Determine the [x, y] coordinate at the center of the cell enclosing the given text.  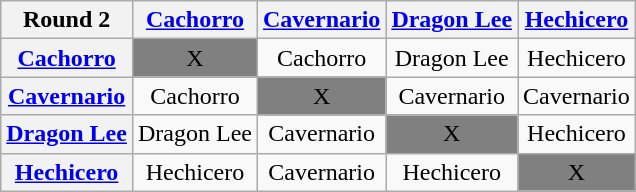
Round 2 [67, 20]
